Find where the given text appears and provide that cell's center as [X, Y] coordinate. 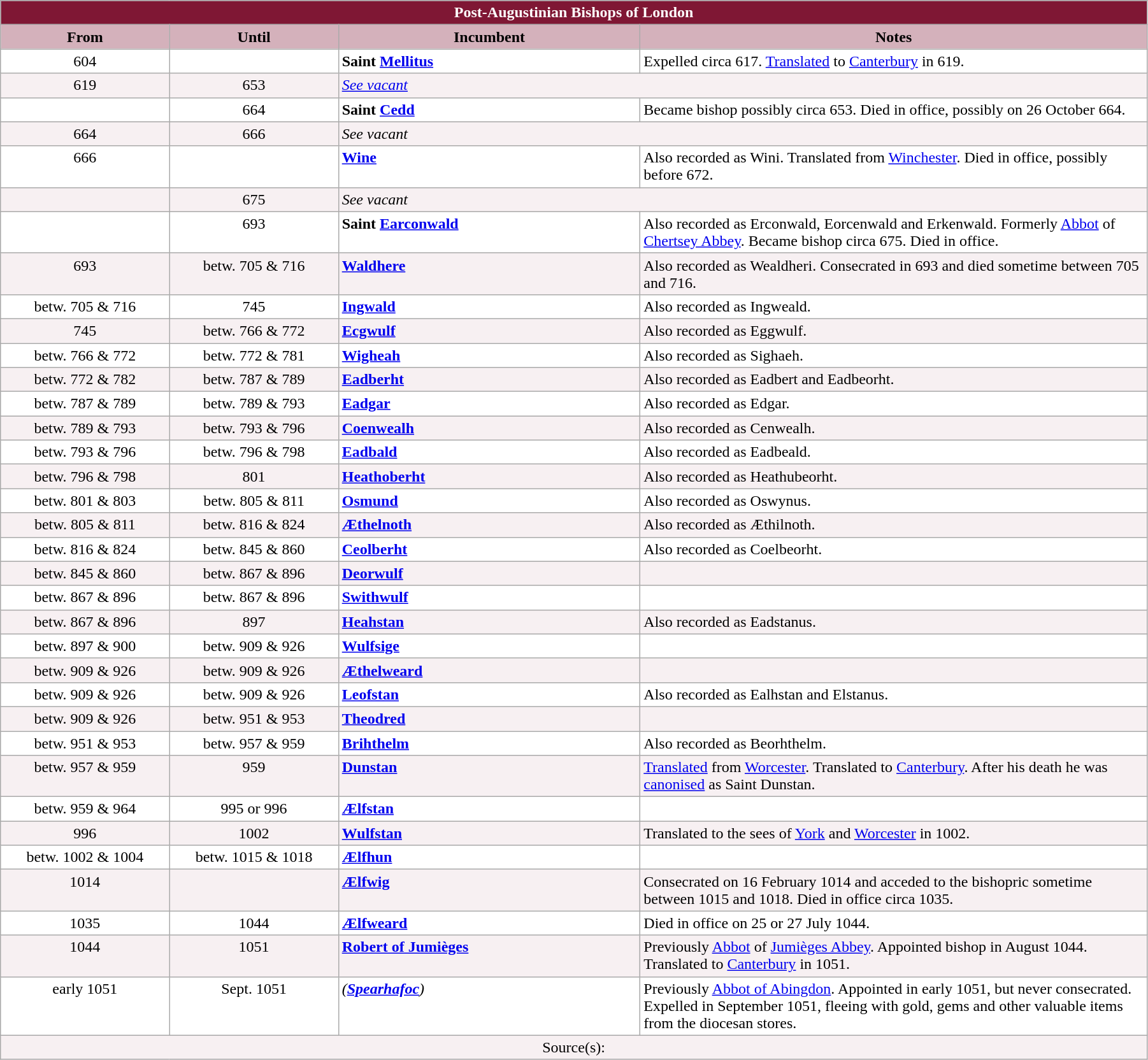
Heathoberht [489, 476]
Wine [489, 167]
betw. 801 & 803 [85, 501]
Heahstan [489, 622]
Also recorded as Oswynus. [894, 501]
Also recorded as Heathubeorht. [894, 476]
Also recorded as Ingweald. [894, 306]
betw. 897 & 900 [85, 646]
1035 [85, 923]
Saint Earconwald [489, 232]
betw. 1002 & 1004 [85, 857]
Previously Abbot of Jumièges Abbey. Appointed bishop in August 1044. Translated to Canterbury in 1051. [894, 956]
Post-Augustinian Bishops of London [574, 13]
Also recorded as Beorhthelm. [894, 743]
(Spearhafoc) [489, 1006]
Ælfweard [489, 923]
897 [254, 622]
Expelled circa 617. Translated to Canterbury in 619. [894, 61]
Eadgar [489, 404]
Wigheah [489, 355]
Also recorded as Æthilnoth. [894, 525]
Saint Mellitus [489, 61]
betw. 959 & 964 [85, 809]
Also recorded as Edgar. [894, 404]
1051 [254, 956]
Deorwulf [489, 573]
Æthelnoth [489, 525]
Dunstan [489, 776]
Wulfsige [489, 646]
Coenwealh [489, 428]
Also recorded as Eadstanus. [894, 622]
Also recorded as Wini. Translated from Winchester. Died in office, possibly before 672. [894, 167]
Robert of Jumièges [489, 956]
Ceolberht [489, 549]
Wulfstan [489, 833]
995 or 996 [254, 809]
Swithwulf [489, 598]
Ingwald [489, 306]
Also recorded as Cenwealh. [894, 428]
801 [254, 476]
Eadberht [489, 380]
betw. 772 & 782 [85, 380]
Translated to the sees of York and Worcester in 1002. [894, 833]
653 [254, 85]
619 [85, 85]
Also recorded as Eggwulf. [894, 331]
Translated from Worcester. Translated to Canterbury. After his death he was canonised as Saint Dunstan. [894, 776]
Consecrated on 16 February 1014 and acceded to the bishopric sometime between 1015 and 1018. Died in office circa 1035. [894, 891]
Æthelweard [489, 670]
Also recorded as Sighaeh. [894, 355]
Notes [894, 37]
Died in office on 25 or 27 July 1044. [894, 923]
Leofstan [489, 694]
Brihthelm [489, 743]
Until [254, 37]
1002 [254, 833]
Osmund [489, 501]
Also recorded as Erconwald, Eorcenwald and Erkenwald. Formerly Abbot of Chertsey Abbey. Became bishop circa 675. Died in office. [894, 232]
Sept. 1051 [254, 1006]
early 1051 [85, 1006]
Source(s): [574, 1047]
From [85, 37]
Ælfhun [489, 857]
959 [254, 776]
604 [85, 61]
Also recorded as Eadbeald. [894, 452]
675 [254, 199]
Also recorded as Coelbeorht. [894, 549]
Also recorded as Eadbert and Eadbeorht. [894, 380]
1014 [85, 891]
Also recorded as Ealhstan and Elstanus. [894, 694]
Ælfwig [489, 891]
Ælfstan [489, 809]
betw. 1015 & 1018 [254, 857]
Theodred [489, 719]
996 [85, 833]
Waldhere [489, 274]
Became bishop possibly circa 653. Died in office, possibly on 26 October 664. [894, 110]
Saint Cedd [489, 110]
betw. 772 & 781 [254, 355]
Incumbent [489, 37]
Also recorded as Wealdheri. Consecrated in 693 and died sometime between 705 and 716. [894, 274]
Ecgwulf [489, 331]
Eadbald [489, 452]
